Output the [x, y] coordinate of the center of the cell containing the given text.  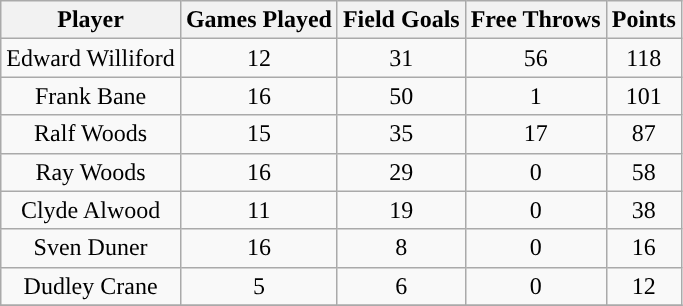
1 [536, 96]
Sven Duner [91, 248]
29 [401, 172]
Dudley Crane [91, 286]
6 [401, 286]
Games Played [258, 20]
Field Goals [401, 20]
Ralf Woods [91, 134]
5 [258, 286]
38 [644, 210]
31 [401, 58]
56 [536, 58]
Player [91, 20]
101 [644, 96]
Points [644, 20]
Edward Williford [91, 58]
Frank Bane [91, 96]
35 [401, 134]
118 [644, 58]
17 [536, 134]
Clyde Alwood [91, 210]
19 [401, 210]
Ray Woods [91, 172]
58 [644, 172]
11 [258, 210]
87 [644, 134]
Free Throws [536, 20]
50 [401, 96]
15 [258, 134]
8 [401, 248]
